Output the [x, y] coordinate of the center of the cell containing the given text.  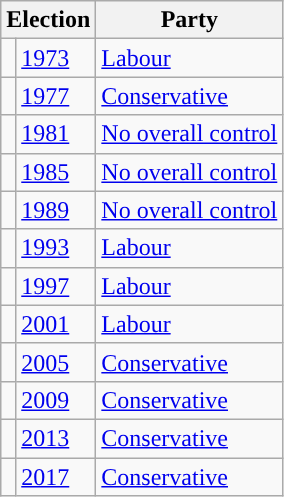
Party [190, 20]
2009 [56, 400]
1989 [56, 210]
1973 [56, 58]
1981 [56, 134]
1997 [56, 286]
Election [48, 20]
2017 [56, 477]
1993 [56, 248]
1985 [56, 172]
2013 [56, 438]
2005 [56, 362]
1977 [56, 96]
2001 [56, 324]
